Search for the cell housing the specified text and yield its [X, Y] center coordinate. 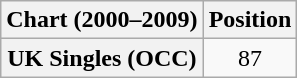
87 [250, 58]
UK Singles (OCC) [102, 58]
Chart (2000–2009) [102, 20]
Position [250, 20]
